Extract the (X, Y) coordinate from the center of the cell holding the provided text.  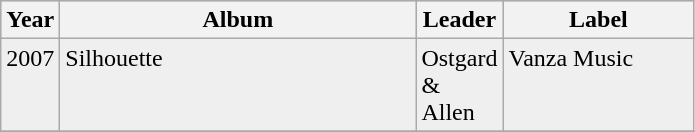
2007 (30, 85)
Silhouette (238, 85)
Leader (460, 20)
Ostgard & Allen (460, 85)
Vanza Music (598, 85)
Year (30, 20)
Label (598, 20)
Album (238, 20)
